Return (X, Y) of the center of cell containing provided text 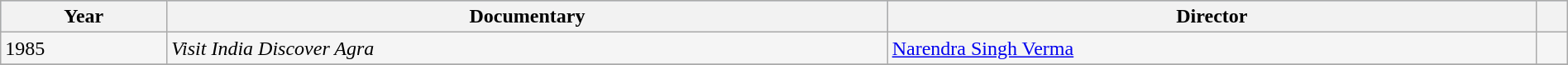
1985 (84, 48)
Documentary (528, 17)
Year (84, 17)
Director (1212, 17)
Narendra Singh Verma (1212, 48)
Visit India Discover Agra (528, 48)
